Locate the cell with the specified text and output its (x, y) center coordinate. 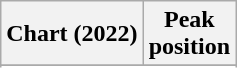
Chart (2022) (72, 34)
Peakposition (189, 34)
